Determine the [x, y] coordinate at the center of the cell enclosing the given text.  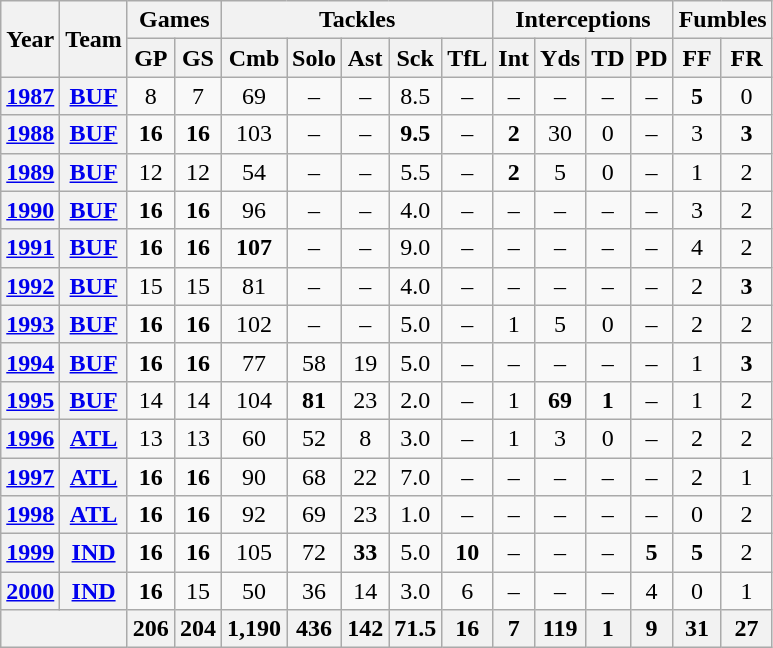
52 [314, 438]
2000 [30, 591]
TfL [468, 58]
77 [254, 362]
30 [560, 134]
Cmb [254, 58]
22 [366, 477]
Solo [314, 58]
GS [198, 58]
96 [254, 210]
FR [746, 58]
5.5 [416, 172]
72 [314, 553]
1995 [30, 400]
36 [314, 591]
9 [652, 629]
142 [366, 629]
9.0 [416, 248]
103 [254, 134]
Fumbles [722, 20]
104 [254, 400]
19 [366, 362]
71.5 [416, 629]
Sck [416, 58]
107 [254, 248]
TD [608, 58]
FF [697, 58]
8.5 [416, 96]
9.5 [416, 134]
Yds [560, 58]
436 [314, 629]
Interceptions [583, 20]
119 [560, 629]
1993 [30, 324]
92 [254, 515]
27 [746, 629]
1989 [30, 172]
1.0 [416, 515]
1,190 [254, 629]
1987 [30, 96]
1994 [30, 362]
Int [514, 58]
54 [254, 172]
90 [254, 477]
1992 [30, 286]
1990 [30, 210]
105 [254, 553]
Games [174, 20]
Ast [366, 58]
PD [652, 58]
58 [314, 362]
102 [254, 324]
Tackles [356, 20]
2.0 [416, 400]
1998 [30, 515]
1996 [30, 438]
60 [254, 438]
204 [198, 629]
Team [94, 39]
GP [150, 58]
50 [254, 591]
7.0 [416, 477]
1991 [30, 248]
1999 [30, 553]
6 [468, 591]
10 [468, 553]
1988 [30, 134]
68 [314, 477]
206 [150, 629]
33 [366, 553]
31 [697, 629]
1997 [30, 477]
Year [30, 39]
